Search for the cell housing the specified text and yield its (X, Y) center coordinate. 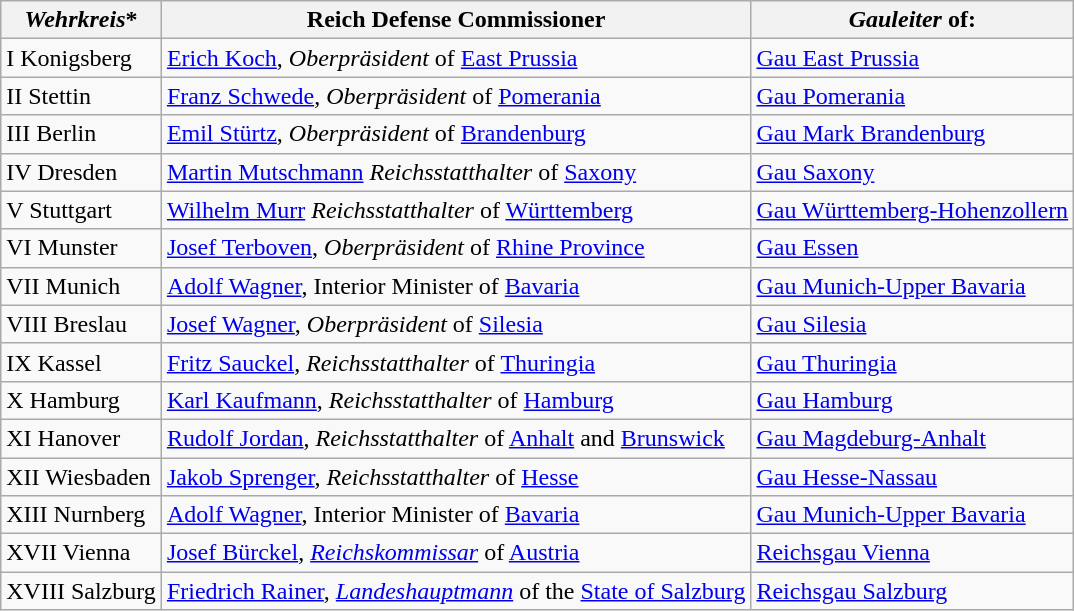
XI Hanover (82, 438)
Gau Mark Brandenburg (912, 134)
Emil Stürtz, Oberpräsident of Brandenburg (456, 134)
Martin Mutschmann Reichsstatthalter of Saxony (456, 172)
Fritz Sauckel, Reichsstatthalter of Thuringia (456, 362)
Karl Kaufmann, Reichsstatthalter of Hamburg (456, 400)
I Konigsberg (82, 58)
Jakob Sprenger, Reichsstatthalter of Hesse (456, 477)
VIII Breslau (82, 324)
Friedrich Rainer, Landeshauptmann of the State of Salzburg (456, 591)
IX Kassel (82, 362)
VI Munster (82, 248)
Josef Terboven, Oberpräsident of Rhine Province (456, 248)
Gau Thuringia (912, 362)
Reich Defense Commissioner (456, 20)
Gau Magdeburg-Anhalt (912, 438)
Gau Württemberg-Hohenzollern (912, 210)
VII Munich (82, 286)
Reichsgau Vienna (912, 553)
XVIII Salzburg (82, 591)
Josef Wagner, Oberpräsident of Silesia (456, 324)
Gau Hesse-Nassau (912, 477)
V Stuttgart (82, 210)
Gau East Prussia (912, 58)
Rudolf Jordan, Reichsstatthalter of Anhalt and Brunswick (456, 438)
Franz Schwede, Oberpräsident of Pomerania (456, 96)
Gauleiter of: (912, 20)
X Hamburg (82, 400)
Gau Saxony (912, 172)
IV Dresden (82, 172)
XIII Nurnberg (82, 515)
Erich Koch, Oberpräsident of East Prussia (456, 58)
Gau Pomerania (912, 96)
XVII Vienna (82, 553)
Wilhelm Murr Reichsstatthalter of Württemberg (456, 210)
XII Wiesbaden (82, 477)
Gau Silesia (912, 324)
Reichsgau Salzburg (912, 591)
Josef Bürckel, Reichskommissar of Austria (456, 553)
Gau Hamburg (912, 400)
II Stettin (82, 96)
Gau Essen (912, 248)
Wehrkreis* (82, 20)
III Berlin (82, 134)
